Locate the cell with the specified text and output its [x, y] center coordinate. 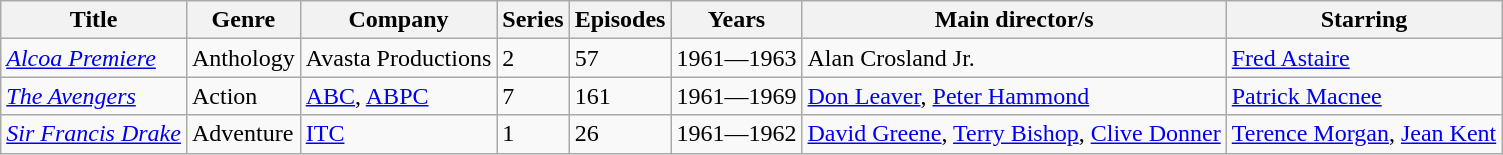
Series [533, 20]
26 [620, 134]
Terence Morgan, Jean Kent [1364, 134]
2 [533, 58]
Alcoa Premiere [94, 58]
Fred Astaire [1364, 58]
Episodes [620, 20]
Avasta Productions [398, 58]
1 [533, 134]
57 [620, 58]
161 [620, 96]
Company [398, 20]
David Greene, Terry Bishop, Clive Donner [1014, 134]
Patrick Macnee [1364, 96]
Adventure [243, 134]
1961—1969 [736, 96]
Anthology [243, 58]
7 [533, 96]
Starring [1364, 20]
Sir Francis Drake [94, 134]
Don Leaver, Peter Hammond [1014, 96]
ITC [398, 134]
Alan Crosland Jr. [1014, 58]
1961—1963 [736, 58]
Title [94, 20]
1961—1962 [736, 134]
ABC, ABPC [398, 96]
Genre [243, 20]
The Avengers [94, 96]
Years [736, 20]
Main director/s [1014, 20]
Action [243, 96]
